Provide the [x, y] coordinate of the cell's center where the given text is located.  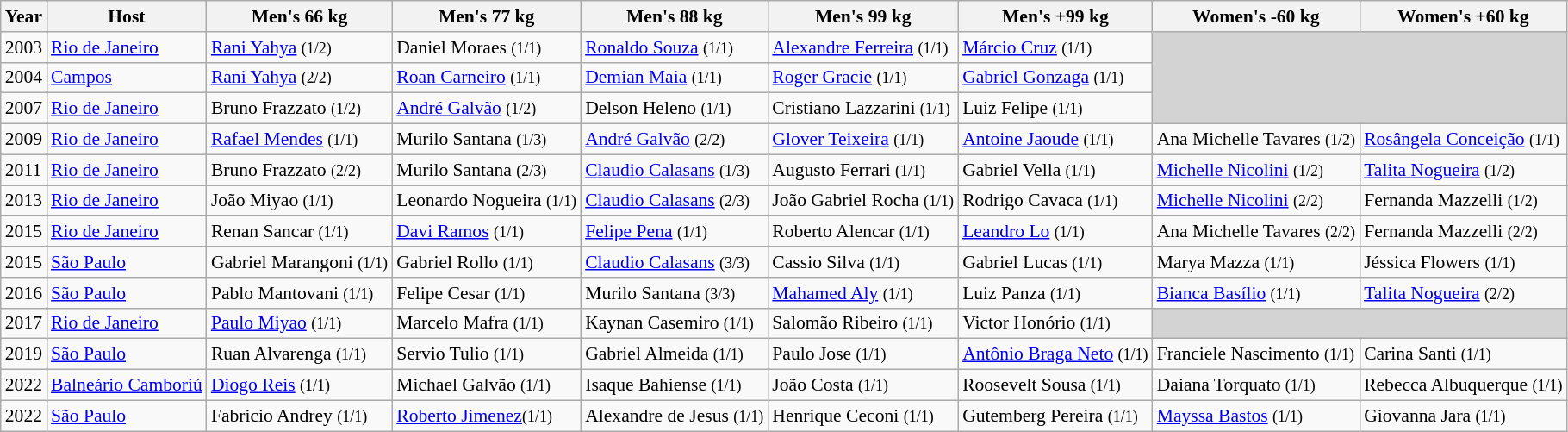
2019 [24, 354]
Talita Nogueira (2/2) [1463, 293]
Roosevelt Sousa (1/1) [1055, 385]
Luiz Panza (1/1) [1055, 293]
Henrique Ceconi (1/1) [863, 416]
2009 [24, 140]
Demian Maia (1/1) [674, 78]
2017 [24, 323]
Bruno Frazzato (2/2) [300, 170]
Bruno Frazzato (1/2) [300, 109]
Roberto Jimenez(1/1) [486, 416]
Bianca Basílio (1/1) [1256, 293]
Paulo Miyao (1/1) [300, 323]
Men's 77 kg [486, 16]
Salomão Ribeiro (1/1) [863, 323]
2016 [24, 293]
Claudio Calasans (2/3) [674, 201]
Diogo Reis (1/1) [300, 385]
Augusto Ferrari (1/1) [863, 170]
Michael Galvão (1/1) [486, 385]
Alexandre de Jesus (1/1) [674, 416]
Marcelo Mafra (1/1) [486, 323]
Rosângela Conceição (1/1) [1463, 140]
Rani Yahya (1/2) [300, 47]
Daniel Moraes (1/1) [486, 47]
Ana Michelle Tavares (1/2) [1256, 140]
Glover Teixeira (1/1) [863, 140]
Antônio Braga Neto (1/1) [1055, 354]
Delson Heleno (1/1) [674, 109]
Claudio Calasans (3/3) [674, 262]
Ronaldo Souza (1/1) [674, 47]
Roan Carneiro (1/1) [486, 78]
2011 [24, 170]
João Gabriel Rocha (1/1) [863, 201]
Felipe Cesar (1/1) [486, 293]
Davi Ramos (1/1) [486, 232]
Men's 99 kg [863, 16]
João Miyao (1/1) [300, 201]
Felipe Pena (1/1) [674, 232]
Renan Sancar (1/1) [300, 232]
Ana Michelle Tavares (2/2) [1256, 232]
Year [24, 16]
Mayssa Bastos (1/1) [1256, 416]
Gabriel Vella (1/1) [1055, 170]
Campos [127, 78]
Gabriel Almeida (1/1) [674, 354]
Balneário Camboriú [127, 385]
2003 [24, 47]
Fabricio Andrey (1/1) [300, 416]
Marya Mazza (1/1) [1256, 262]
Gabriel Lucas (1/1) [1055, 262]
Daiana Torquato (1/1) [1256, 385]
Leandro Lo (1/1) [1055, 232]
André Galvão (1/2) [486, 109]
Ruan Alvarenga (1/1) [300, 354]
Women's -60 kg [1256, 16]
André Galvão (2/2) [674, 140]
Women's +60 kg [1463, 16]
Carina Santi (1/1) [1463, 354]
Márcio Cruz (1/1) [1055, 47]
2007 [24, 109]
Claudio Calasans (1/3) [674, 170]
Mahamed Aly (1/1) [863, 293]
Luiz Felipe (1/1) [1055, 109]
Murilo Santana (3/3) [674, 293]
Host [127, 16]
Antoine Jaoude (1/1) [1055, 140]
Michelle Nicolini (1/2) [1256, 170]
2004 [24, 78]
Leonardo Nogueira (1/1) [486, 201]
Men's 66 kg [300, 16]
Cassio Silva (1/1) [863, 262]
Talita Nogueira (1/2) [1463, 170]
Michelle Nicolini (2/2) [1256, 201]
Victor Honório (1/1) [1055, 323]
Pablo Mantovani (1/1) [300, 293]
Alexandre Ferreira (1/1) [863, 47]
Cristiano Lazzarini (1/1) [863, 109]
Kaynan Casemiro (1/1) [674, 323]
Paulo Jose (1/1) [863, 354]
Servio Tulio (1/1) [486, 354]
Men's +99 kg [1055, 16]
Gabriel Gonzaga (1/1) [1055, 78]
Murilo Santana (2/3) [486, 170]
Gabriel Rollo (1/1) [486, 262]
Rani Yahya (2/2) [300, 78]
João Costa (1/1) [863, 385]
Rodrigo Cavaca (1/1) [1055, 201]
Men's 88 kg [674, 16]
Roger Gracie (1/1) [863, 78]
Murilo Santana (1/3) [486, 140]
Fernanda Mazzelli (2/2) [1463, 232]
Giovanna Jara (1/1) [1463, 416]
Gutemberg Pereira (1/1) [1055, 416]
Isaque Bahiense (1/1) [674, 385]
Franciele Nascimento (1/1) [1256, 354]
Gabriel Marangoni (1/1) [300, 262]
Rebecca Albuquerque (1/1) [1463, 385]
Jéssica Flowers (1/1) [1463, 262]
Fernanda Mazzelli (1/2) [1463, 201]
Roberto Alencar (1/1) [863, 232]
2013 [24, 201]
Rafael Mendes (1/1) [300, 140]
